Return [x, y] of the center of cell containing provided text 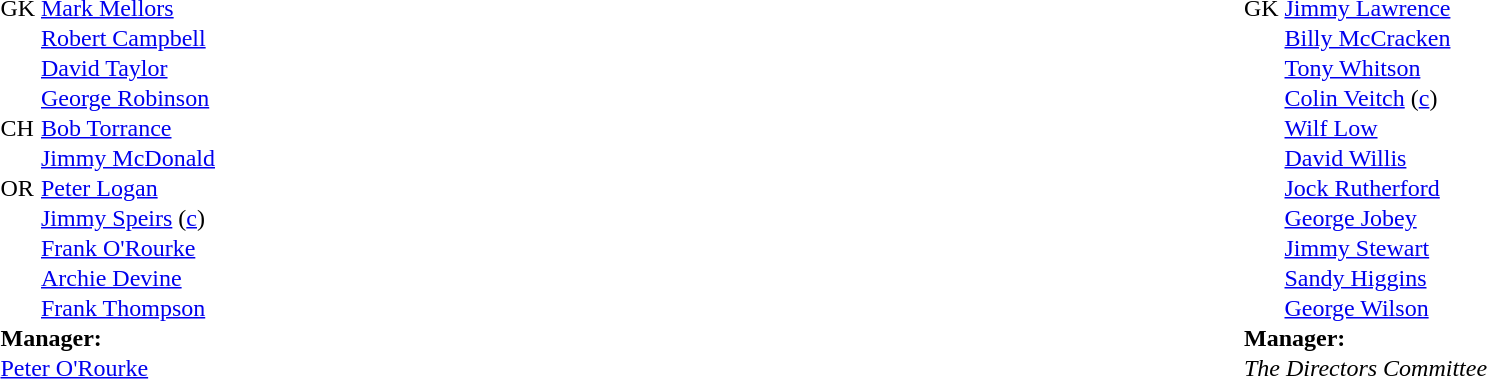
Jimmy McDonald [191, 158]
David Taylor [191, 68]
Peter Logan [191, 188]
Archie Devine [191, 278]
CH [19, 128]
Robert Campbell [191, 38]
Bob Torrance [191, 128]
Manager: [170, 338]
OR [19, 188]
Jimmy Speirs (c) [191, 218]
Frank Thompson [191, 308]
George Robinson [191, 98]
Frank O'Rourke [191, 248]
